Output the [x, y] coordinate of the center of the cell containing the given text.  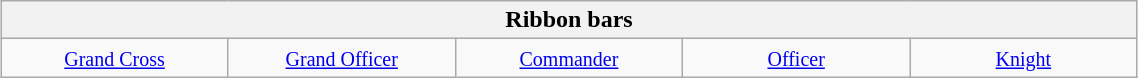
Ribbon bars [569, 20]
Commander [568, 58]
Grand Officer [342, 58]
Knight [1024, 58]
Officer [796, 58]
Grand Cross [114, 58]
